From the cell containing the given text, extract its center point as [x, y] coordinate. 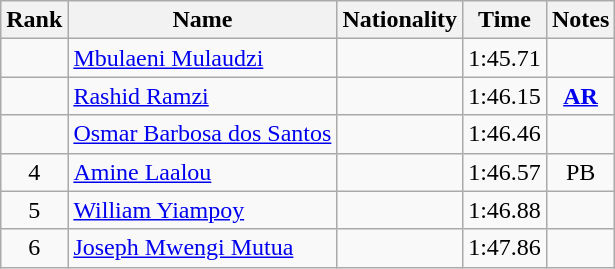
Notes [580, 20]
1:47.86 [505, 248]
1:46.88 [505, 210]
Name [202, 20]
PB [580, 172]
6 [34, 248]
5 [34, 210]
Osmar Barbosa dos Santos [202, 134]
Joseph Mwengi Mutua [202, 248]
Nationality [400, 20]
William Yiampoy [202, 210]
AR [580, 96]
Amine Laalou [202, 172]
Mbulaeni Mulaudzi [202, 58]
Rank [34, 20]
1:46.57 [505, 172]
Rashid Ramzi [202, 96]
1:46.46 [505, 134]
1:46.15 [505, 96]
1:45.71 [505, 58]
Time [505, 20]
4 [34, 172]
